Extract the (X, Y) coordinate from the center of the cell holding the provided text.  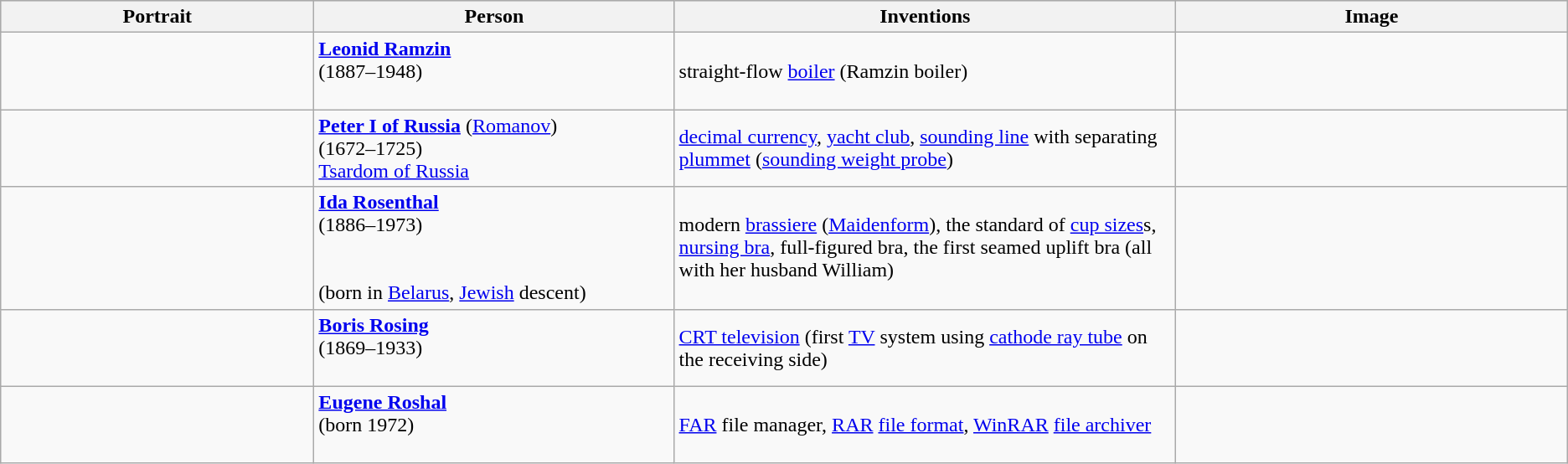
Leonid Ramzin(1887–1948) (494, 71)
modern brassiere (Maidenform), the standard of cup sizess, nursing bra, full-figured bra, the first seamed uplift bra (all with her husband William) (925, 248)
Portrait (157, 17)
FAR file manager, RAR file format, WinRAR file archiver (925, 425)
Inventions (925, 17)
Image (1372, 17)
CRT television (first TV system using cathode ray tube on the receiving side) (925, 348)
decimal currency, yacht club, sounding line with separating plummet (sounding weight probe) (925, 148)
Peter I of Russia (Romanov) (1672–1725)Tsardom of Russia (494, 148)
Eugene Roshal (born 1972) (494, 425)
straight-flow boiler (Ramzin boiler) (925, 71)
Boris Rosing (1869–1933) (494, 348)
Person (494, 17)
Ida Rosenthal (1886–1973) (born in Belarus, Jewish descent) (494, 248)
